Extract the (X, Y) coordinate from the center of the cell holding the provided text.  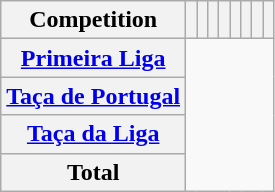
Competition (94, 20)
Taça de Portugal (94, 96)
Primeira Liga (94, 58)
Total (94, 172)
Taça da Liga (94, 134)
